For the text-containing cell, return its midpoint in (x, y) coordinate format. 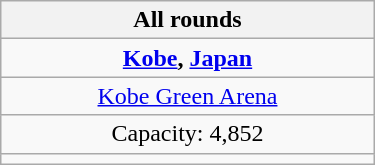
Kobe, Japan (188, 58)
All rounds (188, 20)
Capacity: 4,852 (188, 134)
Kobe Green Arena (188, 96)
